Scan for the cell matching the given text and deliver its [X, Y] coordinate at center. 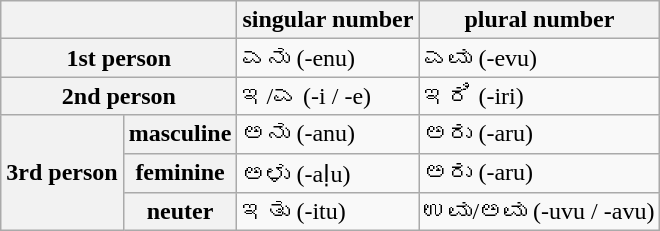
ಅಳು (-aḷu) [328, 173]
ಇತು (-itu) [328, 212]
ಇರಿ (-iri) [540, 96]
ಇ/ಎ (-i / -e) [328, 96]
ಎವು (-evu) [540, 58]
plural number [540, 20]
feminine [180, 173]
2nd person [119, 96]
1st person [119, 58]
ಎನು (-enu) [328, 58]
neuter [180, 212]
ಉವು/ಅವು (-uvu / -avu) [540, 212]
masculine [180, 134]
3rd person [62, 173]
singular number [328, 20]
ಅನು (-anu) [328, 134]
